Identify which cell holds the provided text, then report its [X, Y] central coordinate. 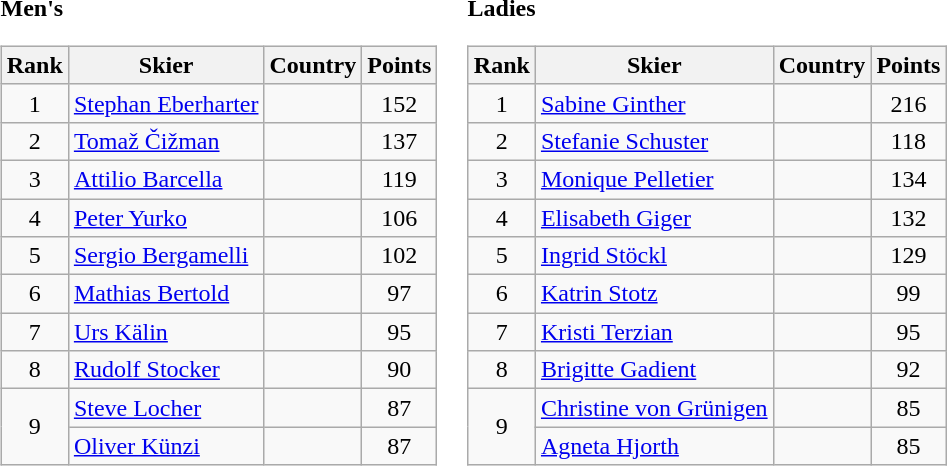
Agneta Hjorth [654, 446]
Sergio Bergamelli [166, 256]
119 [400, 179]
Katrin Stotz [654, 294]
Urs Kälin [166, 332]
Monique Pelletier [654, 179]
99 [908, 294]
129 [908, 256]
Mathias Bertold [166, 294]
118 [908, 141]
Kristi Terzian [654, 332]
Steve Locher [166, 408]
Oliver Künzi [166, 446]
Attilio Barcella [166, 179]
137 [400, 141]
97 [400, 294]
216 [908, 103]
Brigitte Gadient [654, 370]
Ingrid Stöckl [654, 256]
90 [400, 370]
Stephan Eberharter [166, 103]
106 [400, 217]
Rudolf Stocker [166, 370]
152 [400, 103]
Elisabeth Giger [654, 217]
Christine von Grünigen [654, 408]
102 [400, 256]
92 [908, 370]
Peter Yurko [166, 217]
Stefanie Schuster [654, 141]
Sabine Ginther [654, 103]
132 [908, 217]
Tomaž Čižman [166, 141]
134 [908, 179]
